Capture the cell that displays the provided text and extract its (X, Y) central coordinate. 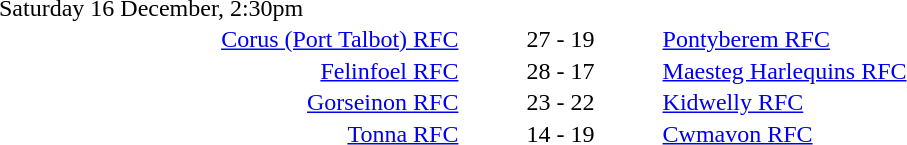
27 - 19 (560, 39)
23 - 22 (560, 103)
28 - 17 (560, 71)
